Detect which cell encompasses the target text, then output its [X, Y] center coordinate. 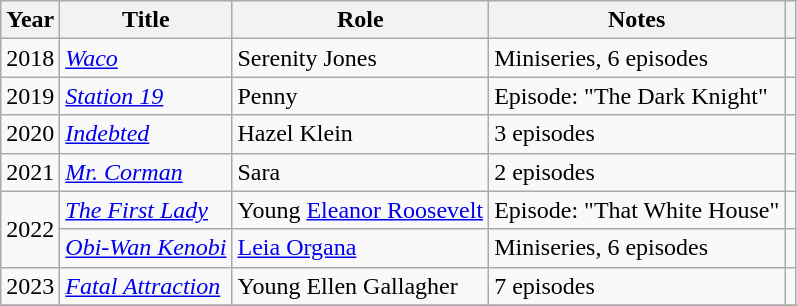
Title [146, 20]
Notes [637, 20]
Waco [146, 58]
2021 [30, 172]
2022 [30, 229]
Serenity Jones [360, 58]
Indebted [146, 134]
Obi-Wan Kenobi [146, 248]
2023 [30, 286]
Fatal Attraction [146, 286]
Episode: "The Dark Knight" [637, 96]
The First Lady [146, 210]
Year [30, 20]
2018 [30, 58]
Penny [360, 96]
2019 [30, 96]
3 episodes [637, 134]
Leia Organa [360, 248]
Role [360, 20]
Episode: "That White House" [637, 210]
Hazel Klein [360, 134]
Sara [360, 172]
Young Ellen Gallagher [360, 286]
7 episodes [637, 286]
Young Eleanor Roosevelt [360, 210]
Mr. Corman [146, 172]
2020 [30, 134]
Station 19 [146, 96]
2 episodes [637, 172]
